Find where the given text appears and provide that cell's center as [x, y] coordinate. 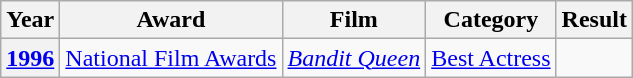
Award [171, 20]
Best Actress [491, 58]
Category [491, 20]
Film [354, 20]
Year [30, 20]
National Film Awards [171, 58]
1996 [30, 58]
Bandit Queen [354, 58]
Result [594, 20]
